Extract the [X, Y] coordinate from the center of the cell holding the provided text.  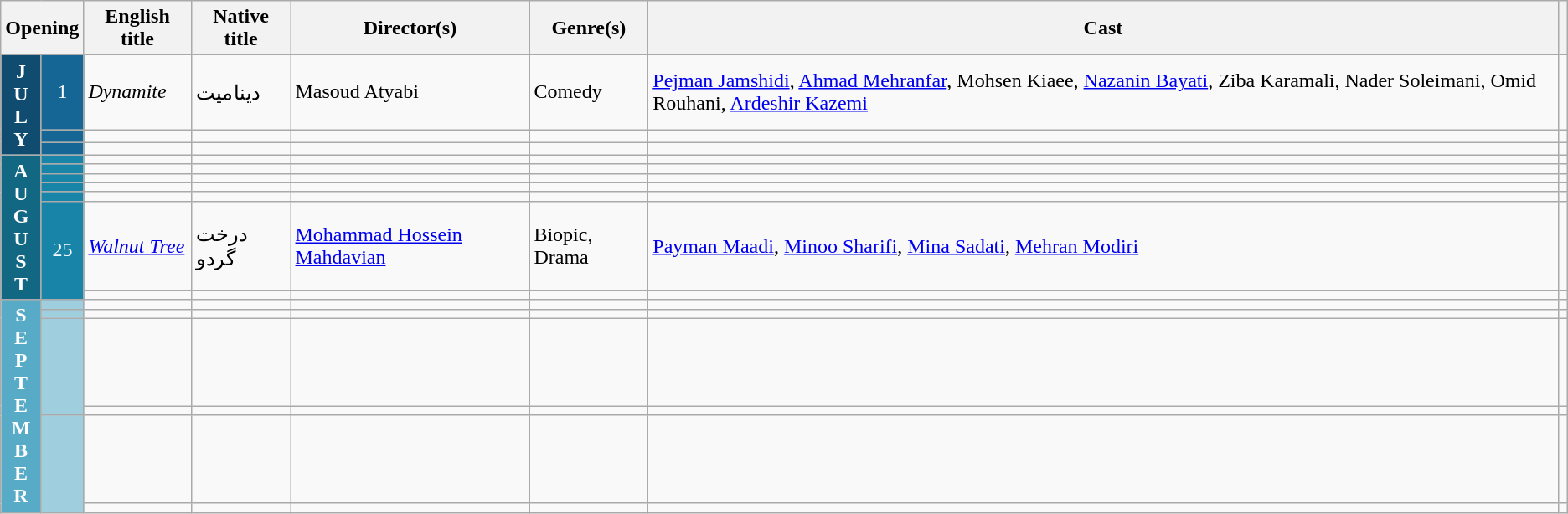
Payman Maadi, Minoo Sharifi, Mina Sadati, Mehran Modiri [1103, 246]
Mohammad Hossein Mahdavian [410, 246]
Masoud Atyabi [410, 92]
Cast [1103, 28]
SEPTEMBER [22, 406]
Opening [42, 28]
Native title [241, 28]
Dynamite [137, 92]
Director(s) [410, 28]
25 [62, 250]
دینامیت [241, 92]
Biopic, Drama [589, 246]
AUGUST [22, 228]
Genre(s) [589, 28]
Walnut Tree [137, 246]
JULY [22, 105]
1 [62, 92]
English title [137, 28]
Comedy [589, 92]
درخت گردو [241, 246]
Pejman Jamshidi, Ahmad Mehranfar, Mohsen Kiaee, Nazanin Bayati, Ziba Karamali, Nader Soleimani, Omid Rouhani, Ardeshir Kazemi [1103, 92]
